From the cell containing the given text, extract its center point as (x, y) coordinate. 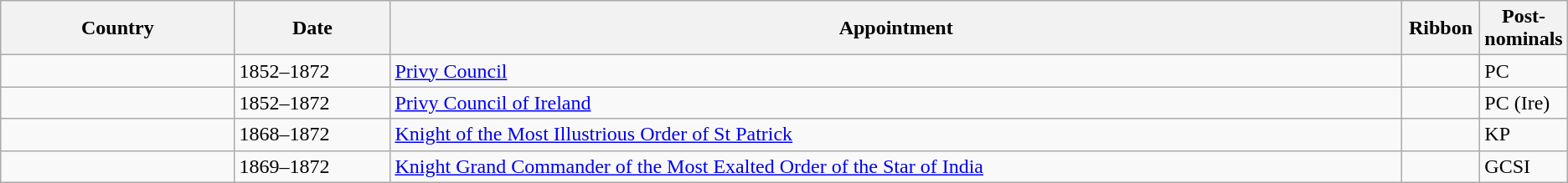
Privy Council of Ireland (896, 103)
1869–1872 (312, 166)
Appointment (896, 28)
Ribbon (1441, 28)
PC (1524, 71)
Privy Council (896, 71)
Knight of the Most Illustrious Order of St Patrick (896, 135)
1868–1872 (312, 135)
Date (312, 28)
GCSI (1524, 166)
Post-nominals (1524, 28)
PC (Ire) (1524, 103)
Knight Grand Commander of the Most Exalted Order of the Star of India (896, 166)
KP (1524, 135)
Country (117, 28)
